Search for the cell housing the specified text and yield its [x, y] center coordinate. 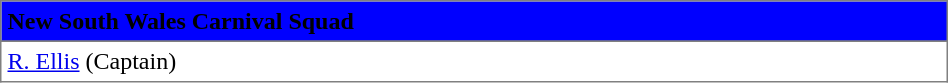
New South Wales Carnival Squad [474, 21]
R. Ellis (Captain) [474, 61]
